Locate the cell with the specified text and output its (x, y) center coordinate. 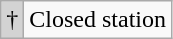
† (12, 20)
Closed station (98, 20)
